Find where the given text appears and provide that cell's center as [x, y] coordinate. 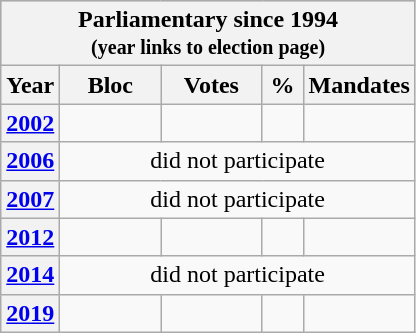
% [282, 85]
Year [30, 85]
2019 [30, 313]
2012 [30, 237]
Bloc [110, 85]
2006 [30, 161]
2002 [30, 123]
Votes [212, 85]
2014 [30, 275]
2007 [30, 199]
Parliamentary since 1994(year links to election page) [208, 34]
Mandates [359, 85]
